Find where the given text appears and provide that cell's center as [X, Y] coordinate. 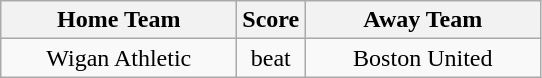
Wigan Athletic [119, 58]
Score [271, 20]
Away Team [423, 20]
beat [271, 58]
Home Team [119, 20]
Boston United [423, 58]
